Identify which cell holds the provided text, then report its [X, Y] central coordinate. 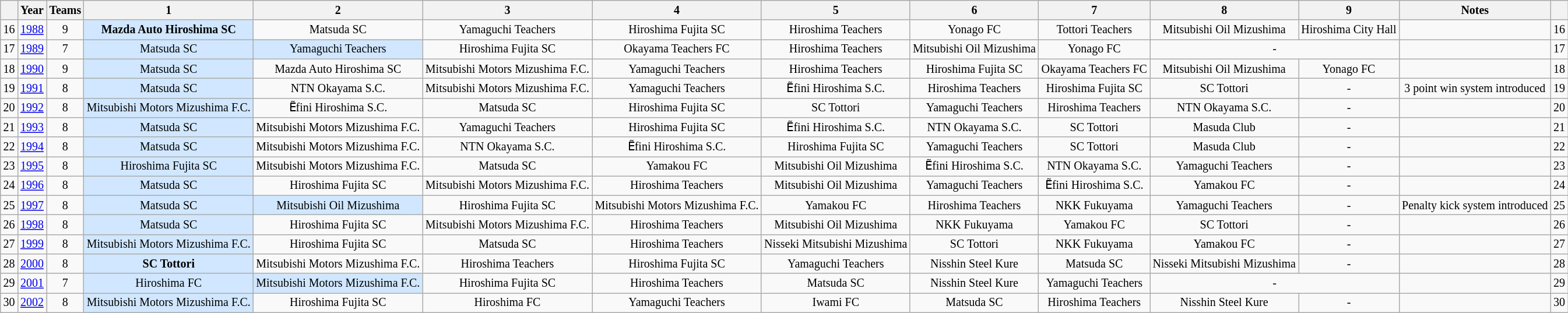
1993 [31, 127]
1 [169, 10]
1994 [31, 147]
Tottori Teachers [1095, 30]
2000 [31, 263]
6 [975, 10]
2002 [31, 303]
Hiroshima City Hall [1349, 30]
1991 [31, 89]
4 [677, 10]
1989 [31, 49]
1988 [31, 30]
1995 [31, 167]
2001 [31, 283]
Iwami FC [836, 303]
3 point win system introduced [1475, 89]
Notes [1475, 10]
1998 [31, 225]
Year [31, 10]
3 [507, 10]
2 [338, 10]
1999 [31, 245]
1992 [31, 107]
5 [836, 10]
1996 [31, 185]
1990 [31, 69]
1997 [31, 205]
Penalty kick system introduced [1475, 205]
Teams [65, 10]
